Identify which cell holds the provided text, then report its (x, y) central coordinate. 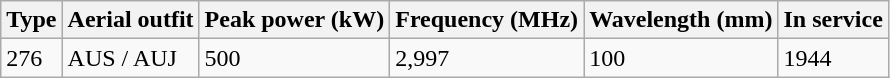
1944 (833, 58)
500 (294, 58)
Peak power (kW) (294, 20)
Aerial outfit (130, 20)
AUS / AUJ (130, 58)
Frequency (MHz) (487, 20)
In service (833, 20)
Type (32, 20)
2,997 (487, 58)
Wavelength (mm) (681, 20)
276 (32, 58)
100 (681, 58)
